Find where the given text appears and provide that cell's center as [X, Y] coordinate. 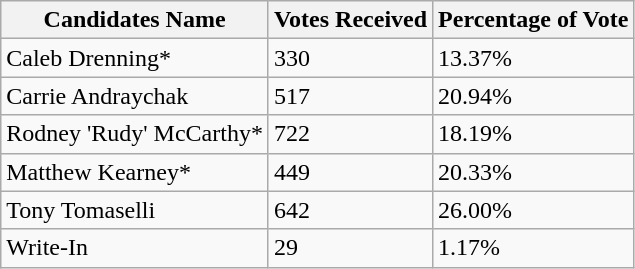
Tony Tomaselli [135, 210]
Write-In [135, 248]
29 [350, 248]
20.94% [534, 96]
722 [350, 134]
Matthew Kearney* [135, 172]
642 [350, 210]
13.37% [534, 58]
330 [350, 58]
Percentage of Vote [534, 20]
1.17% [534, 248]
26.00% [534, 210]
20.33% [534, 172]
449 [350, 172]
Votes Received [350, 20]
517 [350, 96]
Candidates Name [135, 20]
Caleb Drenning* [135, 58]
Carrie Andraychak [135, 96]
Rodney 'Rudy' McCarthy* [135, 134]
18.19% [534, 134]
